Return [X, Y] of the center of cell containing provided text 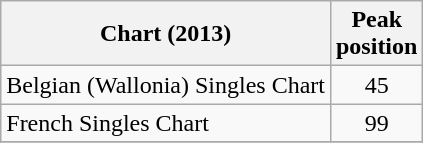
Belgian (Wallonia) Singles Chart [166, 85]
Peakposition [376, 34]
Chart (2013) [166, 34]
French Singles Chart [166, 123]
45 [376, 85]
99 [376, 123]
